Find where the given text appears and provide that cell's center as (x, y) coordinate. 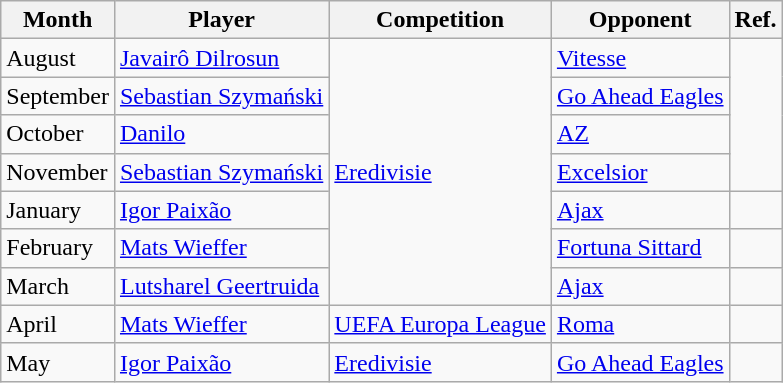
October (58, 134)
November (58, 172)
Roma (640, 324)
Excelsior (640, 172)
April (58, 324)
Fortuna Sittard (640, 248)
May (58, 362)
Opponent (640, 20)
Lutsharel Geertruida (221, 286)
Competition (440, 20)
AZ (640, 134)
Month (58, 20)
Danilo (221, 134)
UEFA Europa League (440, 324)
Vitesse (640, 58)
September (58, 96)
Ref. (756, 20)
Player (221, 20)
August (58, 58)
Javairô Dilrosun (221, 58)
January (58, 210)
March (58, 286)
February (58, 248)
